Identify which cell holds the provided text, then report its [X, Y] central coordinate. 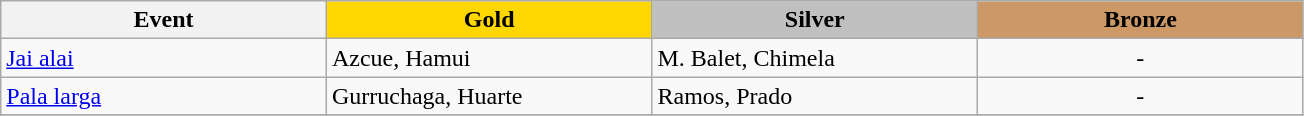
Silver [815, 20]
M. Balet, Chimela [815, 58]
Event [164, 20]
Bronze [1141, 20]
Azcue, Hamui [489, 58]
Jai alai [164, 58]
Pala larga [164, 96]
Gold [489, 20]
Gurruchaga, Huarte [489, 96]
Ramos, Prado [815, 96]
